For the text-containing cell, return its midpoint in [x, y] coordinate format. 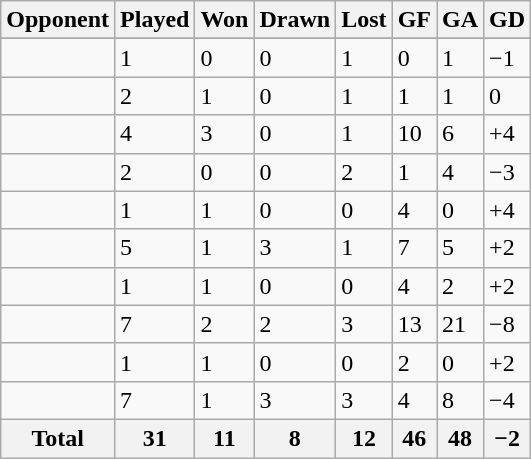
−1 [508, 58]
−2 [508, 438]
31 [155, 438]
12 [364, 438]
Total [58, 438]
Lost [364, 20]
GA [460, 20]
46 [414, 438]
Opponent [58, 20]
Won [224, 20]
11 [224, 438]
10 [414, 134]
13 [414, 324]
−8 [508, 324]
GF [414, 20]
48 [460, 438]
−4 [508, 400]
GD [508, 20]
Drawn [295, 20]
−3 [508, 172]
6 [460, 134]
21 [460, 324]
Played [155, 20]
